Return the (X, Y) coordinate for the center point of the cell that contains the specified text.  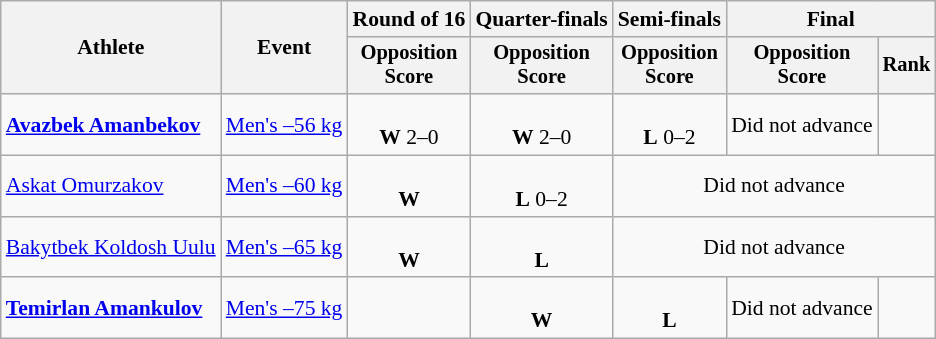
Bakytbek Koldosh Uulu (111, 248)
Athlete (111, 48)
Avazbek Amanbekov (111, 124)
Semi-finals (670, 19)
Temirlan Amankulov (111, 308)
Round of 16 (408, 19)
Men's –56 kg (284, 124)
Quarter-finals (541, 19)
Final (830, 19)
Men's –60 kg (284, 186)
Rank (907, 66)
Men's –65 kg (284, 248)
Askat Omurzakov (111, 186)
Men's –75 kg (284, 308)
Event (284, 48)
